Return [X, Y] of the center of cell containing provided text 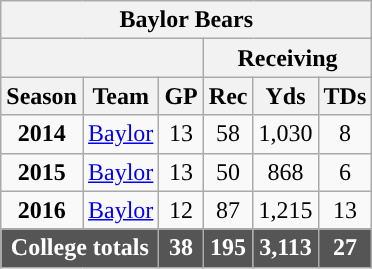
195 [228, 248]
3,113 [286, 248]
Yds [286, 96]
Team [120, 96]
58 [228, 134]
Baylor Bears [186, 20]
Rec [228, 96]
8 [345, 134]
1,215 [286, 210]
1,030 [286, 134]
2015 [42, 172]
Receiving [288, 58]
50 [228, 172]
College totals [80, 248]
38 [181, 248]
Season [42, 96]
2016 [42, 210]
TDs [345, 96]
6 [345, 172]
12 [181, 210]
868 [286, 172]
2014 [42, 134]
27 [345, 248]
GP [181, 96]
87 [228, 210]
